Search for the cell housing the specified text and yield its [X, Y] center coordinate. 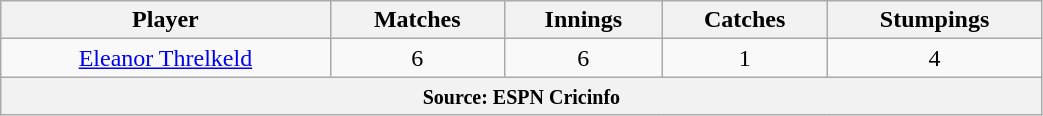
1 [744, 58]
Eleanor Threlkeld [166, 58]
Catches [744, 20]
Stumpings [934, 20]
4 [934, 58]
Player [166, 20]
Innings [583, 20]
Matches [417, 20]
Source: ESPN Cricinfo [522, 96]
